Find where the given text appears and provide that cell's center as [X, Y] coordinate. 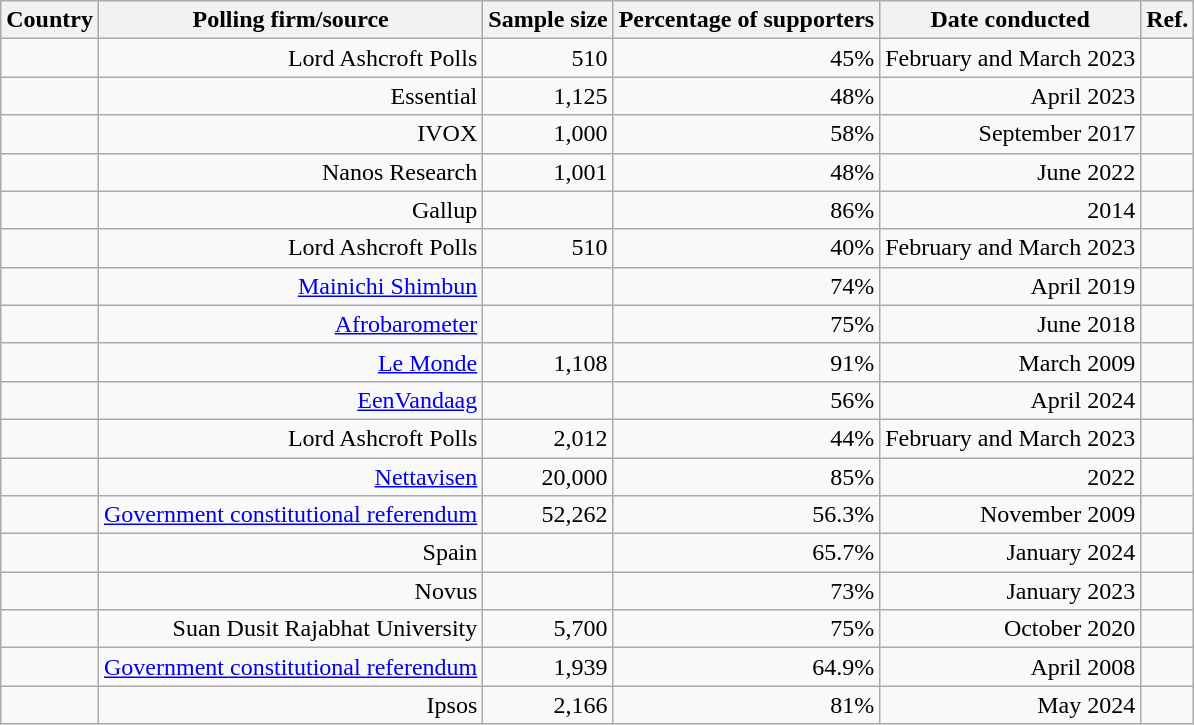
1,125 [548, 96]
64.9% [746, 667]
2022 [1010, 477]
January 2023 [1010, 591]
73% [746, 591]
2014 [1010, 210]
Spain [290, 553]
Suan Dusit Rajabhat University [290, 629]
52,262 [548, 515]
2,166 [548, 705]
2,012 [548, 438]
May 2024 [1010, 705]
65.7% [746, 553]
Sample size [548, 20]
44% [746, 438]
81% [746, 705]
IVOX [290, 134]
Essential [290, 96]
58% [746, 134]
January 2024 [1010, 553]
1,939 [548, 667]
Percentage of supporters [746, 20]
Polling firm/source [290, 20]
Nanos Research [290, 172]
June 2022 [1010, 172]
Novus [290, 591]
Date conducted [1010, 20]
June 2018 [1010, 324]
Le Monde [290, 362]
April 2023 [1010, 96]
20,000 [548, 477]
40% [746, 248]
45% [746, 58]
Ref. [1168, 20]
1,000 [548, 134]
56% [746, 400]
October 2020 [1010, 629]
91% [746, 362]
Nettavisen [290, 477]
Afrobarometer [290, 324]
74% [746, 286]
86% [746, 210]
1,001 [548, 172]
September 2017 [1010, 134]
Gallup [290, 210]
Country [50, 20]
April 2019 [1010, 286]
85% [746, 477]
1,108 [548, 362]
56.3% [746, 515]
5,700 [548, 629]
March 2009 [1010, 362]
EenVandaag [290, 400]
April 2008 [1010, 667]
April 2024 [1010, 400]
November 2009 [1010, 515]
Mainichi Shimbun [290, 286]
Ipsos [290, 705]
